Output the (x, y) coordinate of the center of the cell containing the given text.  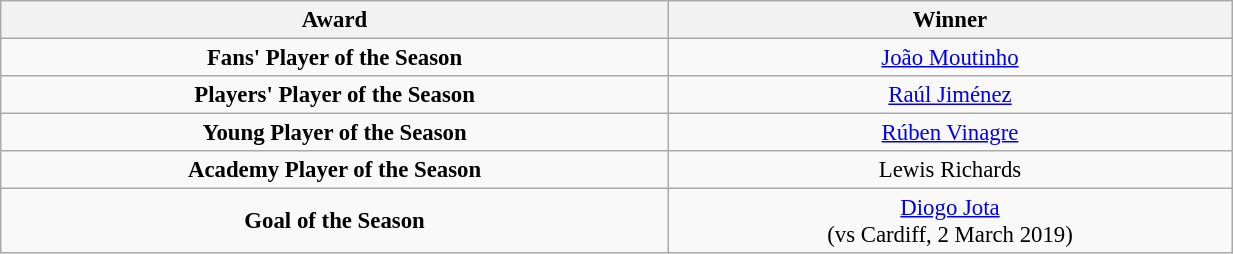
João Moutinho (950, 58)
Young Player of the Season (335, 133)
Diogo Jota(vs Cardiff, 2 March 2019) (950, 222)
Raúl Jiménez (950, 95)
Lewis Richards (950, 170)
Award (335, 20)
Rúben Vinagre (950, 133)
Academy Player of the Season (335, 170)
Goal of the Season (335, 222)
Players' Player of the Season (335, 95)
Fans' Player of the Season (335, 58)
Winner (950, 20)
